Capture the cell that displays the provided text and extract its [x, y] central coordinate. 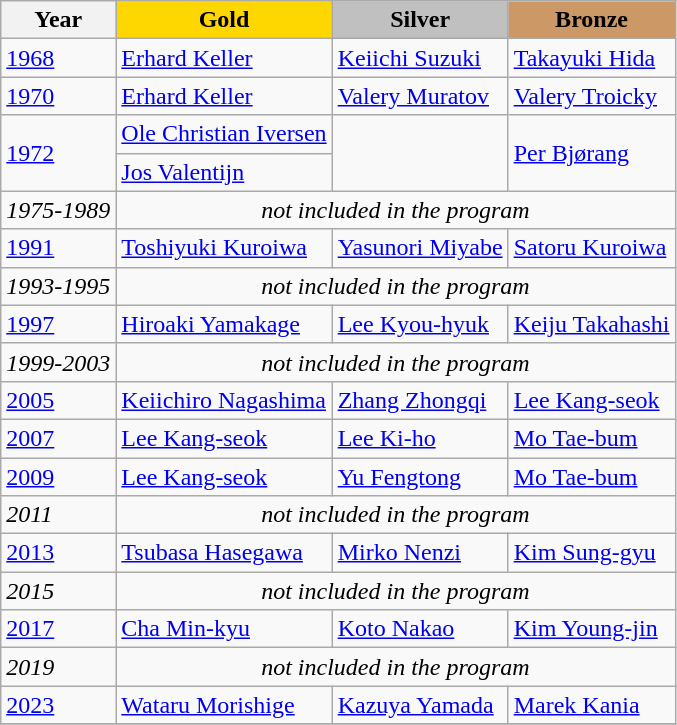
Bronze [592, 20]
Yu Fengtong [420, 477]
Kim Young-jin [592, 629]
1968 [58, 58]
Yasunori Miyabe [420, 248]
1997 [58, 324]
Wataru Morishige [224, 705]
Lee Ki-ho [420, 438]
Per Bjørang [592, 153]
2011 [58, 515]
Lee Kyou-hyuk [420, 324]
Toshiyuki Kuroiwa [224, 248]
1975-1989 [58, 210]
Tsubasa Hasegawa [224, 553]
Mirko Nenzi [420, 553]
Ole Christian Iversen [224, 134]
Kazuya Yamada [420, 705]
Kim Sung-gyu [592, 553]
1991 [58, 248]
Cha Min-kyu [224, 629]
Takayuki Hida [592, 58]
Zhang Zhongqi [420, 400]
1970 [58, 96]
Year [58, 20]
Marek Kania [592, 705]
Koto Nakao [420, 629]
2023 [58, 705]
Silver [420, 20]
Keiichi Suzuki [420, 58]
2005 [58, 400]
1972 [58, 153]
Valery Muratov [420, 96]
2017 [58, 629]
Gold [224, 20]
Satoru Kuroiwa [592, 248]
1999-2003 [58, 362]
2015 [58, 591]
Valery Troicky [592, 96]
2013 [58, 553]
2019 [58, 667]
1993-1995 [58, 286]
Hiroaki Yamakage [224, 324]
Keiju Takahashi [592, 324]
Jos Valentijn [224, 172]
2009 [58, 477]
2007 [58, 438]
Keiichiro Nagashima [224, 400]
